Return (X, Y) of the center of cell containing provided text 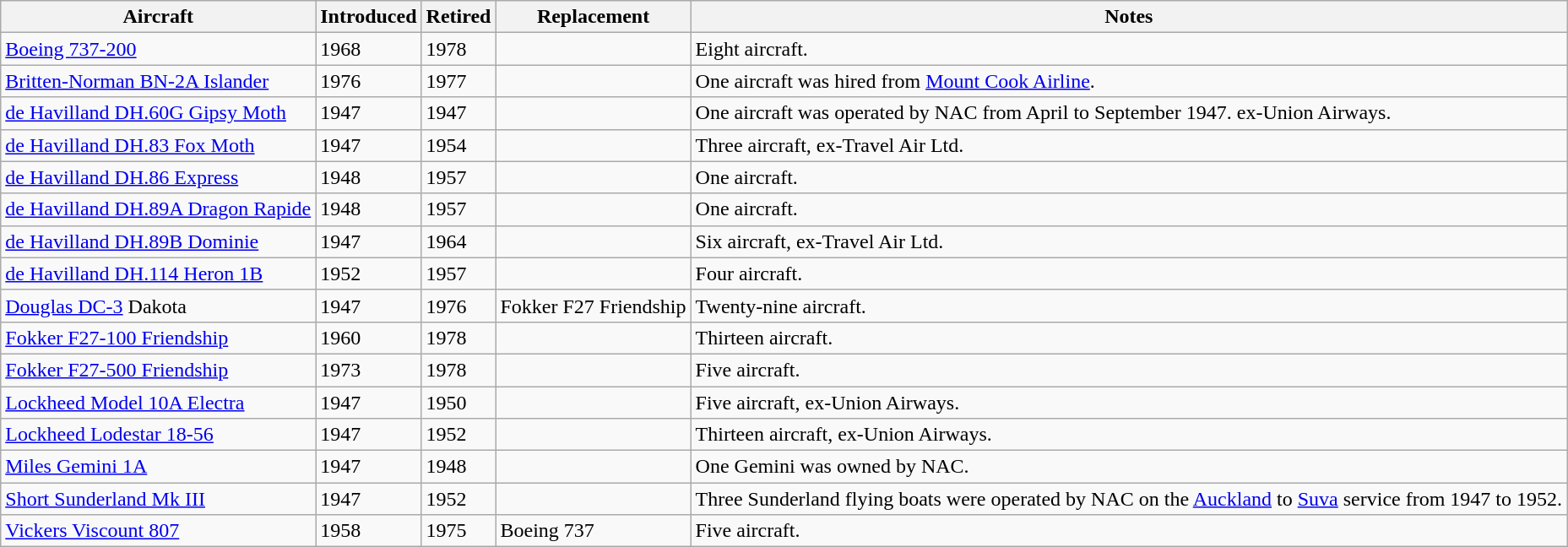
Replacement (593, 17)
Six aircraft, ex-Travel Air Ltd. (1129, 241)
Four aircraft. (1129, 273)
Notes (1129, 17)
One Gemini was owned by NAC. (1129, 467)
Douglas DC-3 Dakota (159, 306)
1977 (458, 81)
Short Sunderland Mk III (159, 499)
Introduced (368, 17)
Boeing 737-200 (159, 49)
One aircraft was hired from Mount Cook Airline. (1129, 81)
1958 (368, 531)
de Havilland DH.89B Dominie (159, 241)
Three aircraft, ex-Travel Air Ltd. (1129, 145)
Thirteen aircraft. (1129, 338)
Thirteen aircraft, ex-Union Airways. (1129, 435)
One aircraft was operated by NAC from April to September 1947. ex-Union Airways. (1129, 113)
Vickers Viscount 807 (159, 531)
1973 (368, 370)
1954 (458, 145)
de Havilland DH.86 Express (159, 177)
1968 (368, 49)
1975 (458, 531)
Five aircraft, ex-Union Airways. (1129, 403)
Three Sunderland flying boats were operated by NAC on the Auckland to Suva service from 1947 to 1952. (1129, 499)
1950 (458, 403)
de Havilland DH.60G Gipsy Moth (159, 113)
Fokker F27 Friendship (593, 306)
Retired (458, 17)
Miles Gemini 1A (159, 467)
1964 (458, 241)
1960 (368, 338)
Lockheed Lodestar 18-56 (159, 435)
Aircraft (159, 17)
de Havilland DH.114 Heron 1B (159, 273)
Eight aircraft. (1129, 49)
Boeing 737 (593, 531)
Britten-Norman BN-2A Islander (159, 81)
Fokker F27-500 Friendship (159, 370)
Fokker F27-100 Friendship (159, 338)
Lockheed Model 10A Electra (159, 403)
de Havilland DH.83 Fox Moth (159, 145)
de Havilland DH.89A Dragon Rapide (159, 209)
Twenty-nine aircraft. (1129, 306)
